Capture the cell that displays the provided text and extract its (x, y) central coordinate. 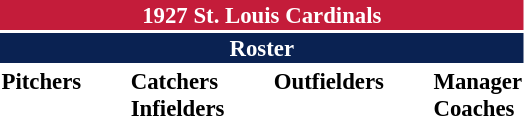
Roster (262, 48)
1927 St. Louis Cardinals (262, 15)
